Identify which cell holds the provided text, then report its [x, y] central coordinate. 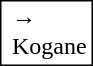
→Kogane [49, 32]
